Scan for the cell matching the given text and deliver its (X, Y) coordinate at center. 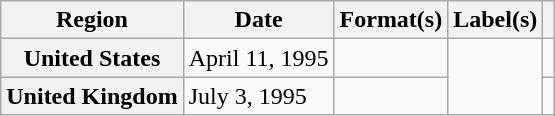
Format(s) (391, 20)
Region (92, 20)
United States (92, 58)
July 3, 1995 (258, 96)
United Kingdom (92, 96)
Date (258, 20)
Label(s) (496, 20)
April 11, 1995 (258, 58)
